Return [x, y] of the center of cell containing provided text 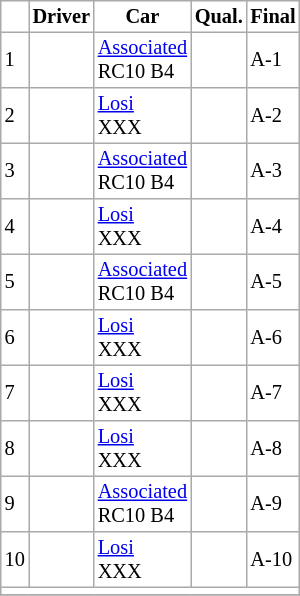
10 [15, 560]
A-6 [274, 338]
Qual. [219, 17]
Driver [62, 17]
7 [15, 393]
A-9 [274, 504]
A-8 [274, 449]
A-7 [274, 393]
A-2 [274, 116]
3 [15, 171]
A-4 [274, 227]
A-10 [274, 560]
A-1 [274, 60]
Car [142, 17]
5 [15, 282]
Final [274, 17]
1 [15, 60]
8 [15, 449]
A-3 [274, 171]
9 [15, 504]
2 [15, 116]
6 [15, 338]
A-5 [274, 282]
4 [15, 227]
